Extract the (x, y) coordinate from the center of the cell holding the provided text.  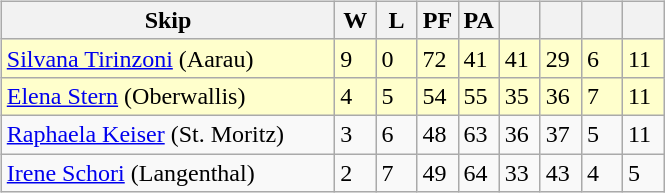
35 (520, 96)
0 (396, 58)
63 (478, 134)
PF (438, 20)
Irene Schori (Langenthal) (168, 173)
3 (356, 134)
72 (438, 58)
Elena Stern (Oberwallis) (168, 96)
W (356, 20)
55 (478, 96)
Raphaela Keiser (St. Moritz) (168, 134)
L (396, 20)
43 (560, 173)
9 (356, 58)
48 (438, 134)
49 (438, 173)
Silvana Tirinzoni (Aarau) (168, 58)
33 (520, 173)
29 (560, 58)
2 (356, 173)
Skip (168, 20)
PA (478, 20)
54 (438, 96)
64 (478, 173)
37 (560, 134)
